Output the [X, Y] coordinate of the center of the cell containing the given text.  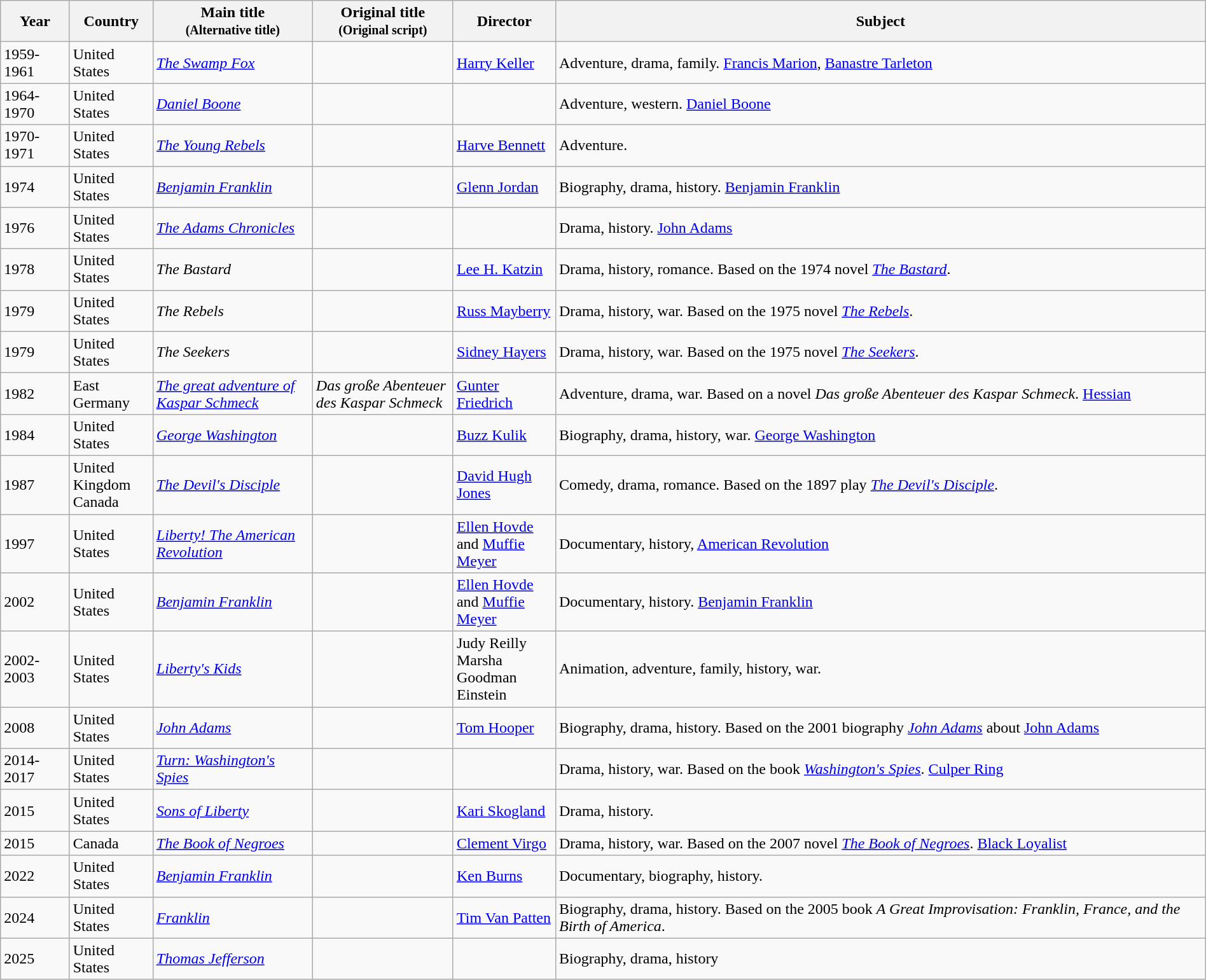
1959-1961 [35, 62]
1987 [35, 485]
2022 [35, 876]
1976 [35, 228]
Drama, history, war. Based on the 1975 novel The Seekers. [880, 352]
Original title(Original script) [383, 22]
Franklin [233, 917]
Clement Virgo [504, 843]
1982 [35, 393]
Director [504, 22]
The Devil's Disciple [233, 485]
2014-2017 [35, 770]
Year [35, 22]
Harve Bennett [504, 145]
Kari Skogland [504, 810]
2002-2003 [35, 669]
Adventure, western. Daniel Boone [880, 104]
Biography, drama, history [880, 959]
2025 [35, 959]
John Adams [233, 728]
Sons of Liberty [233, 810]
East Germany [111, 393]
2024 [35, 917]
The Bastard [233, 270]
1964-1970 [35, 104]
Liberty's Kids [233, 669]
Subject [880, 22]
Drama, history, war. Based on the book Washington's Spies. Culper Ring [880, 770]
Lee H. Katzin [504, 270]
Thomas Jefferson [233, 959]
1978 [35, 270]
Main title(Alternative title) [233, 22]
1984 [35, 435]
Canada [111, 843]
Tom Hooper [504, 728]
Biography, drama, history. Based on the 2001 biography John Adams about John Adams [880, 728]
Judy ReillyMarsha Goodman Einstein [504, 669]
Drama, history, war. Based on the 1975 novel The Rebels. [880, 310]
Sidney Hayers [504, 352]
Daniel Boone [233, 104]
Tim Van Patten [504, 917]
Liberty! The American Revolution [233, 543]
George Washington [233, 435]
Drama, history. [880, 810]
The Seekers [233, 352]
Documentary, history, American Revolution [880, 543]
1970-1971 [35, 145]
Comedy, drama, romance. Based on the 1897 play The Devil's Disciple. [880, 485]
Buzz Kulik [504, 435]
2008 [35, 728]
Glenn Jordan [504, 187]
The Book of Negroes [233, 843]
United KingdomCanada [111, 485]
Gunter Friedrich [504, 393]
The Young Rebels [233, 145]
Biography, drama, history, war. George Washington [880, 435]
Harry Keller [504, 62]
1974 [35, 187]
The Adams Chronicles [233, 228]
The Swamp Fox [233, 62]
Documentary, biography, history. [880, 876]
Ken Burns [504, 876]
1997 [35, 543]
Documentary, history. Benjamin Franklin [880, 602]
The Rebels [233, 310]
Adventure, drama, family. Francis Marion, Banastre Tarleton [880, 62]
David Hugh Jones [504, 485]
2002 [35, 602]
Das große Abenteuer des Kaspar Schmeck [383, 393]
Russ Mayberry [504, 310]
Adventure, drama, war. Based on a novel Das große Abenteuer des Kaspar Schmeck. Hessian [880, 393]
Biography, drama, history. Based on the 2005 book A Great Improvisation: Franklin, France, and the Birth of America. [880, 917]
Drama, history, war. Based on the 2007 novel The Book of Negroes. Black Loyalist [880, 843]
Country [111, 22]
Adventure. [880, 145]
Drama, history. John Adams [880, 228]
Animation, adventure, family, history, war. [880, 669]
The great adventure of Kaspar Schmeck [233, 393]
Turn: Washington's Spies [233, 770]
Biography, drama, history. Benjamin Franklin [880, 187]
Drama, history, romance. Based on the 1974 novel The Bastard. [880, 270]
